Scan for the cell matching the given text and deliver its (x, y) coordinate at center. 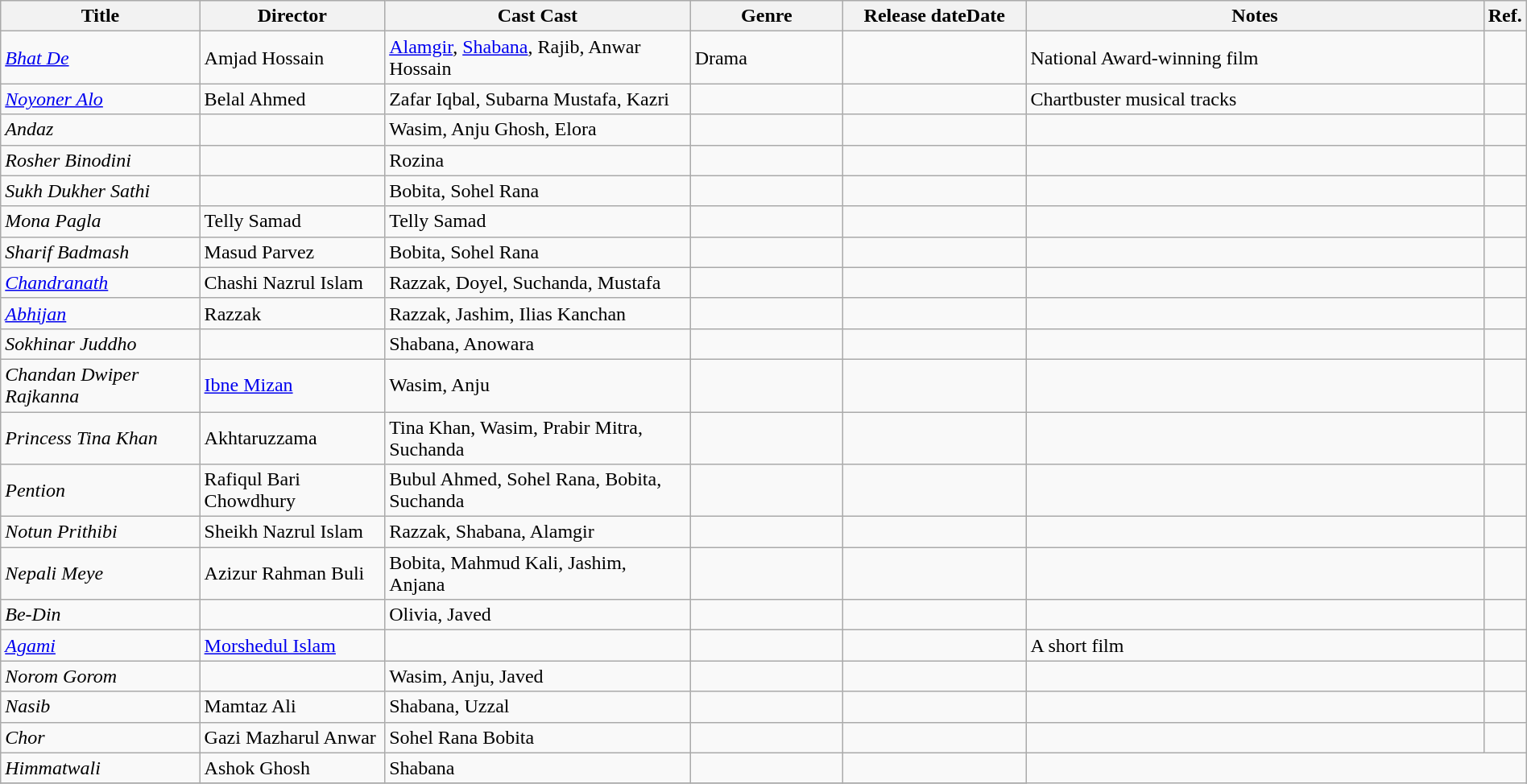
Razzak, Jashim, Ilias Kanchan (538, 313)
Noyoner Alo (100, 99)
Masud Parvez (292, 252)
Rozina (538, 160)
Razzak, Doyel, Suchanda, Mustafa (538, 283)
Mamtaz Ali (292, 707)
Genre (767, 16)
Wasim, Anju Ghosh, Elora (538, 130)
Drama (767, 58)
Sheikh Nazrul Islam (292, 532)
Norom Gorom (100, 676)
Ashok Ghosh (292, 768)
National Award-winning film (1255, 58)
Olivia, Javed (538, 615)
Azizur Rahman Buli (292, 573)
Nepali Meye (100, 573)
Zafar Iqbal, Subarna Mustafa, Kazri (538, 99)
Sukh Dukher Sathi (100, 191)
Chartbuster musical tracks (1255, 99)
Himmatwali (100, 768)
Ref. (1504, 16)
Razzak (292, 313)
Abhijan (100, 313)
Chashi Nazrul Islam (292, 283)
Shabana (538, 768)
Wasim, Anju (538, 385)
Notun Prithibi (100, 532)
Be-Din (100, 615)
Belal Ahmed (292, 99)
Cast Cast (538, 16)
A short film (1255, 646)
Mona Pagla (100, 221)
Princess Tina Khan (100, 438)
Bhat De (100, 58)
Chandan Dwiper Rajkanna (100, 385)
Sokhinar Juddho (100, 344)
Akhtaruzzama (292, 438)
Chandranath (100, 283)
Agami (100, 646)
Razzak, Shabana, Alamgir (538, 532)
Pention (100, 491)
Sohel Rana Bobita (538, 737)
Ibne Mizan (292, 385)
Sharif Badmash (100, 252)
Shabana, Uzzal (538, 707)
Alamgir, Shabana, Rajib, Anwar Hossain (538, 58)
Gazi Mazharul Anwar (292, 737)
Nasib (100, 707)
Amjad Hossain (292, 58)
Bubul Ahmed, Sohel Rana, Bobita, Suchanda (538, 491)
Rafiqul Bari Chowdhury (292, 491)
Wasim, Anju, Javed (538, 676)
Release dateDate (934, 16)
Chor (100, 737)
Title (100, 16)
Tina Khan, Wasim, Prabir Mitra, Suchanda (538, 438)
Director (292, 16)
Morshedul Islam (292, 646)
Shabana, Anowara (538, 344)
Bobita, Mahmud Kali, Jashim, Anjana (538, 573)
Rosher Binodini (100, 160)
Andaz (100, 130)
Notes (1255, 16)
